For the text-containing cell, return its midpoint in [X, Y] coordinate format. 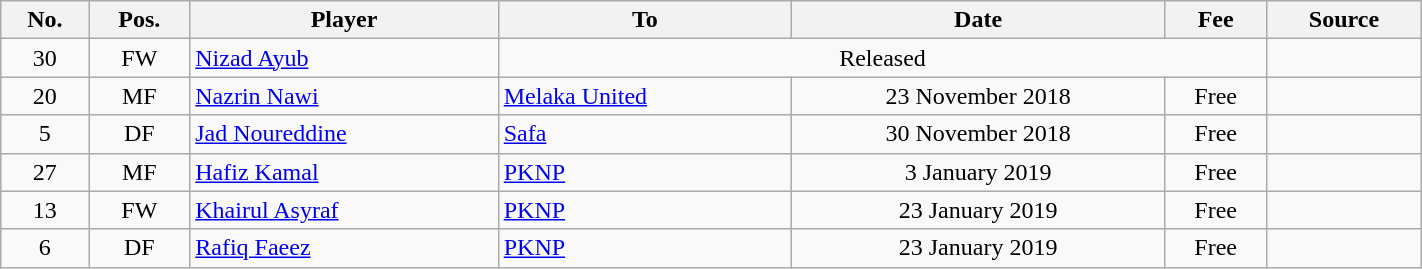
Melaka United [644, 96]
Nazrin Nawi [344, 96]
30 [45, 58]
Jad Noureddine [344, 134]
Khairul Asyraf [344, 210]
No. [45, 20]
Fee [1216, 20]
6 [45, 248]
Player [344, 20]
3 January 2019 [978, 172]
13 [45, 210]
20 [45, 96]
Hafiz Kamal [344, 172]
Safa [644, 134]
Released [882, 58]
23 November 2018 [978, 96]
To [644, 20]
30 November 2018 [978, 134]
Rafiq Faeez [344, 248]
5 [45, 134]
Date [978, 20]
Nizad Ayub [344, 58]
Pos. [140, 20]
27 [45, 172]
Source [1344, 20]
